For the text-containing cell, return its midpoint in (x, y) coordinate format. 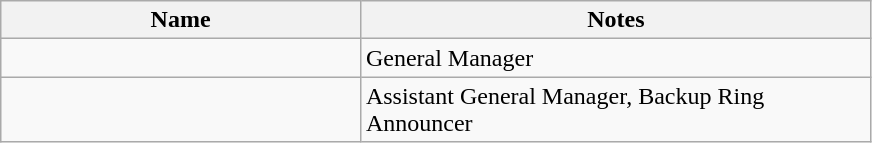
General Manager (616, 58)
Assistant General Manager, Backup Ring Announcer (616, 110)
Notes (616, 20)
Name (181, 20)
